Detect which cell encompasses the target text, then output its (x, y) center coordinate. 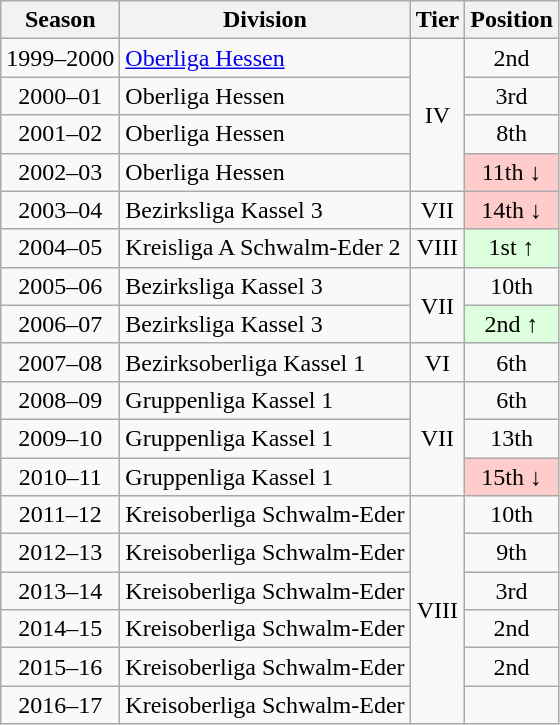
2008–09 (60, 400)
13th (512, 438)
11th ↓ (512, 172)
2nd ↑ (512, 324)
9th (512, 553)
VI (438, 362)
Position (512, 20)
2000–01 (60, 96)
Tier (438, 20)
2005–06 (60, 286)
2006–07 (60, 324)
2014–15 (60, 629)
2015–16 (60, 667)
2012–13 (60, 553)
1999–2000 (60, 58)
2011–12 (60, 515)
2016–17 (60, 705)
2007–08 (60, 362)
Kreisliga A Schwalm-Eder 2 (265, 248)
8th (512, 134)
14th ↓ (512, 210)
IV (438, 115)
15th ↓ (512, 477)
2003–04 (60, 210)
2002–03 (60, 172)
Division (265, 20)
2009–10 (60, 438)
1st ↑ (512, 248)
2004–05 (60, 248)
Season (60, 20)
2001–02 (60, 134)
2013–14 (60, 591)
2010–11 (60, 477)
Bezirksoberliga Kassel 1 (265, 362)
